Scan for the cell matching the given text and deliver its (x, y) coordinate at center. 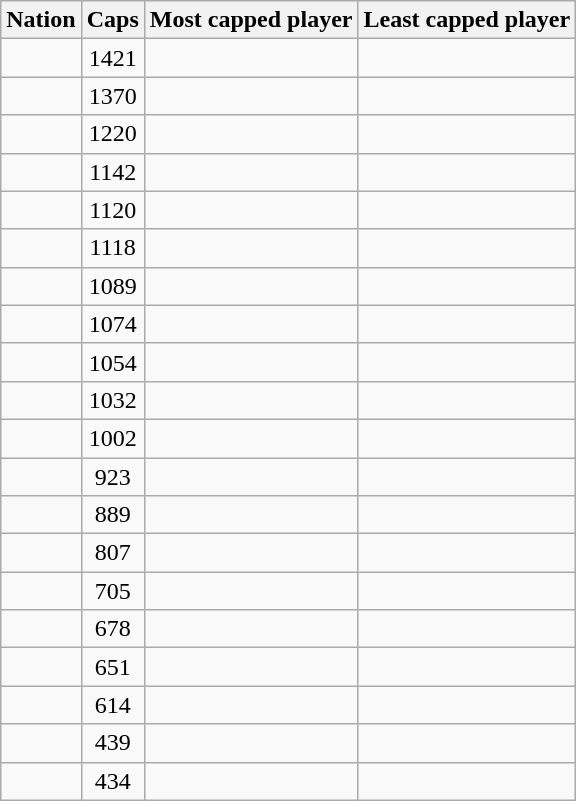
889 (112, 515)
Least capped player (467, 20)
Nation (41, 20)
807 (112, 553)
651 (112, 667)
705 (112, 591)
Most capped player (251, 20)
Caps (112, 20)
1032 (112, 400)
614 (112, 705)
1370 (112, 96)
923 (112, 477)
1054 (112, 362)
1074 (112, 324)
1220 (112, 134)
1118 (112, 248)
1142 (112, 172)
1002 (112, 438)
1421 (112, 58)
1089 (112, 286)
678 (112, 629)
439 (112, 743)
434 (112, 781)
1120 (112, 210)
